Locate the cell with the specified text and output its [X, Y] center coordinate. 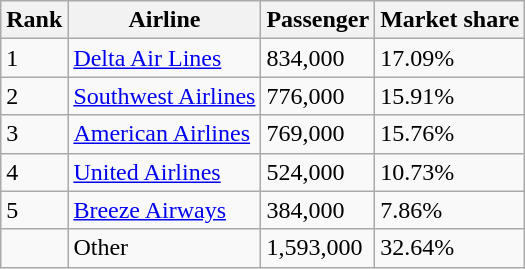
10.73% [450, 172]
Airline [164, 20]
Breeze Airways [164, 210]
17.09% [450, 58]
Passenger [318, 20]
United Airlines [164, 172]
Other [164, 248]
Delta Air Lines [164, 58]
384,000 [318, 210]
15.76% [450, 134]
32.64% [450, 248]
3 [34, 134]
2 [34, 96]
4 [34, 172]
Market share [450, 20]
5 [34, 210]
1,593,000 [318, 248]
Rank [34, 20]
834,000 [318, 58]
1 [34, 58]
776,000 [318, 96]
769,000 [318, 134]
15.91% [450, 96]
524,000 [318, 172]
Southwest Airlines [164, 96]
American Airlines [164, 134]
7.86% [450, 210]
